Return (x, y) of the center of cell containing provided text 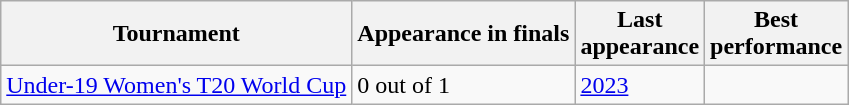
2023 (640, 85)
Under-19 Women's T20 World Cup (176, 85)
0 out of 1 (464, 85)
Appearance in finals (464, 34)
Lastappearance (640, 34)
Bestperformance (776, 34)
Tournament (176, 34)
